Identify which cell holds the provided text, then report its (X, Y) central coordinate. 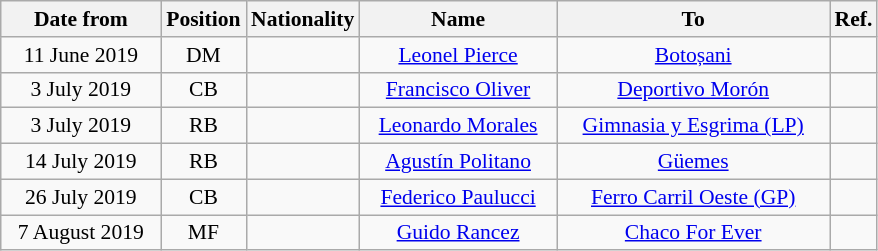
To (694, 19)
14 July 2019 (81, 162)
Position (204, 19)
Deportivo Morón (694, 90)
Name (458, 19)
Gimnasia y Esgrima (LP) (694, 126)
26 July 2019 (81, 197)
Date from (81, 19)
Guido Rancez (458, 233)
Francisco Oliver (458, 90)
Nationality (302, 19)
MF (204, 233)
Güemes (694, 162)
11 June 2019 (81, 55)
Leonardo Morales (458, 126)
Leonel Pierce (458, 55)
Agustín Politano (458, 162)
DM (204, 55)
Ferro Carril Oeste (GP) (694, 197)
7 August 2019 (81, 233)
Chaco For Ever (694, 233)
Federico Paulucci (458, 197)
Ref. (854, 19)
Botoșani (694, 55)
